Return (X, Y) of the center of cell containing provided text 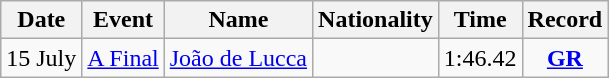
Nationality (376, 20)
15 July (42, 58)
A Final (123, 58)
Name (238, 20)
Event (123, 20)
GR (565, 58)
Time (480, 20)
João de Lucca (238, 58)
Record (565, 20)
1:46.42 (480, 58)
Date (42, 20)
